Search for the cell housing the specified text and yield its [x, y] center coordinate. 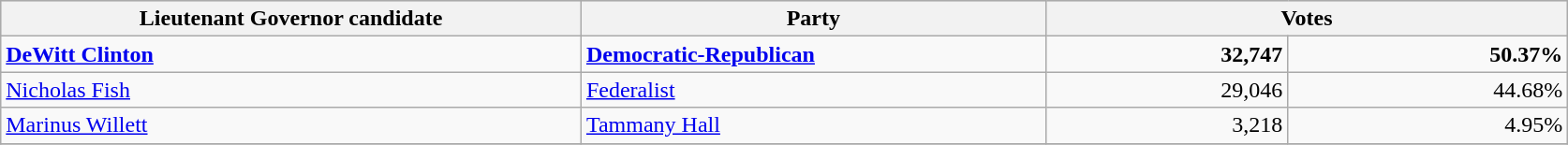
Lieutenant Governor candidate [291, 19]
Nicholas Fish [291, 90]
Party [813, 19]
Tammany Hall [813, 125]
DeWitt Clinton [291, 54]
32,747 [1167, 54]
44.68% [1427, 90]
4.95% [1427, 125]
50.37% [1427, 54]
29,046 [1167, 90]
Federalist [813, 90]
3,218 [1167, 125]
Democratic-Republican [813, 54]
Votes [1307, 19]
Marinus Willett [291, 125]
